Find where the given text appears and provide that cell's center as (X, Y) coordinate. 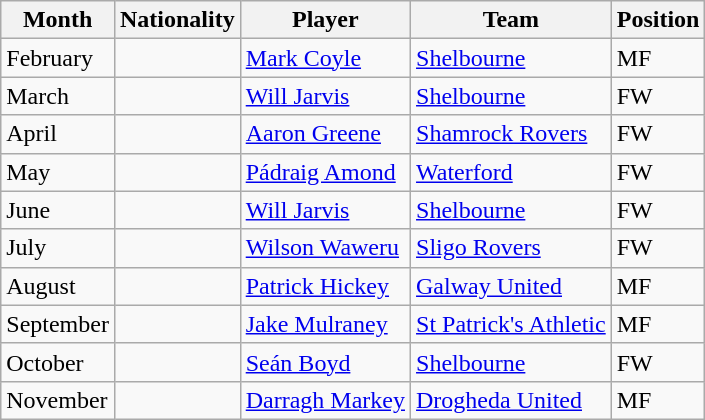
Month (58, 20)
Wilson Waweru (325, 248)
Drogheda United (512, 400)
Mark Coyle (325, 58)
September (58, 324)
Patrick Hickey (325, 286)
November (58, 400)
Waterford (512, 172)
St Patrick's Athletic (512, 324)
April (58, 134)
October (58, 362)
Darragh Markey (325, 400)
Galway United (512, 286)
Player (325, 20)
August (58, 286)
July (58, 248)
Nationality (177, 20)
Shamrock Rovers (512, 134)
Team (512, 20)
Sligo Rovers (512, 248)
March (58, 96)
Pádraig Amond (325, 172)
Position (658, 20)
June (58, 210)
Seán Boyd (325, 362)
Aaron Greene (325, 134)
February (58, 58)
Jake Mulraney (325, 324)
May (58, 172)
